From the cell containing the given text, extract its center point as [x, y] coordinate. 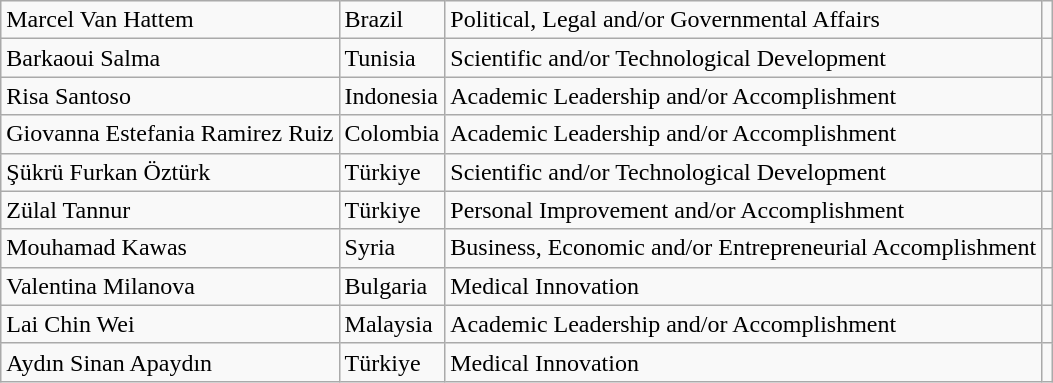
Lai Chin Wei [170, 324]
Political, Legal and/or Governmental Affairs [744, 20]
Bulgaria [392, 286]
Şükrü Furkan Öztürk [170, 172]
Malaysia [392, 324]
Indonesia [392, 96]
Mouhamad Kawas [170, 248]
Aydın Sinan Apaydın [170, 362]
Colombia [392, 134]
Giovanna Estefania Ramirez Ruiz [170, 134]
Barkaoui Salma [170, 58]
Personal Improvement and/or Accomplishment [744, 210]
Marcel Van Hattem [170, 20]
Zülal Tannur [170, 210]
Valentina Milanova [170, 286]
Business, Economic and/or Entrepreneurial Accomplishment [744, 248]
Brazil [392, 20]
Syria [392, 248]
Risa Santoso [170, 96]
Tunisia [392, 58]
